Locate the cell with the specified text and output its (x, y) center coordinate. 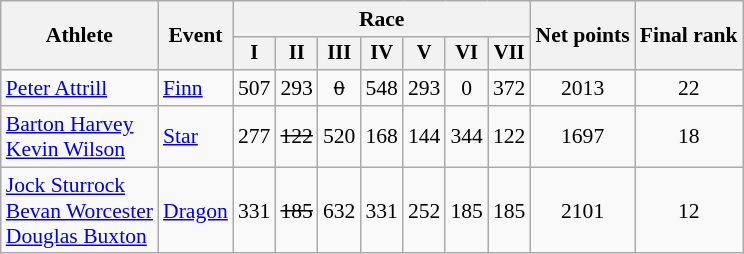
344 (466, 136)
Race (382, 19)
1697 (582, 136)
372 (510, 88)
Star (196, 136)
Jock Sturrock Bevan Worcester Douglas Buxton (80, 210)
Finn (196, 88)
III (340, 54)
22 (689, 88)
18 (689, 136)
V (424, 54)
Barton Harvey Kevin Wilson (80, 136)
VII (510, 54)
VI (466, 54)
Peter Attrill (80, 88)
277 (254, 136)
12 (689, 210)
252 (424, 210)
2101 (582, 210)
144 (424, 136)
632 (340, 210)
2013 (582, 88)
Net points (582, 36)
II (296, 54)
Dragon (196, 210)
Athlete (80, 36)
I (254, 54)
507 (254, 88)
168 (382, 136)
IV (382, 54)
548 (382, 88)
520 (340, 136)
Event (196, 36)
Final rank (689, 36)
